Pinpoint the cell where the given text exists, returning its [X, Y] midpoint coordinate. 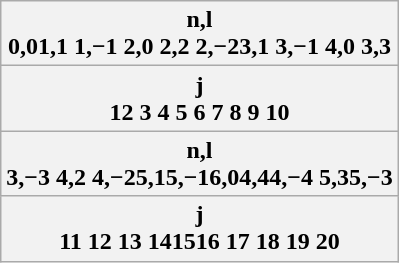
j 12 3 4 5 6 7 8 9 10 [200, 98]
n,l3,−3 4,2 4,−25,15,−16,04,44,−4 5,35,−3 [200, 164]
j11 12 13 141516 17 18 19 20 [200, 228]
n,l 0,01,1 1,−1 2,0 2,2 2,−23,1 3,−1 4,0 3,3 [200, 34]
